Detect which cell encompasses the target text, then output its [X, Y] center coordinate. 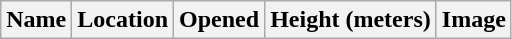
Opened [220, 20]
Location [123, 20]
Image [474, 20]
Height (meters) [351, 20]
Name [36, 20]
